Return the (X, Y) coordinate for the center point of the cell that contains the specified text.  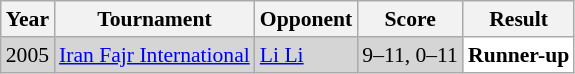
9–11, 0–11 (410, 55)
Result (518, 19)
Score (410, 19)
Year (28, 19)
Iran Fajr International (154, 55)
Opponent (306, 19)
Li Li (306, 55)
Runner-up (518, 55)
2005 (28, 55)
Tournament (154, 19)
